Return (x, y) of the center of cell containing provided text 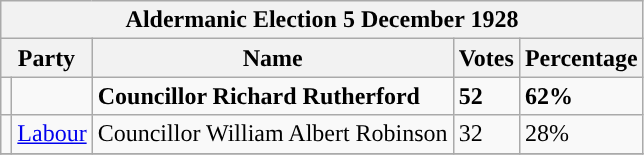
Party (46, 58)
Percentage (581, 58)
28% (581, 134)
Votes (486, 58)
Name (272, 58)
Aldermanic Election 5 December 1928 (322, 20)
52 (486, 96)
62% (581, 96)
Councillor Richard Rutherford (272, 96)
Councillor William Albert Robinson (272, 134)
32 (486, 134)
Labour (52, 134)
